Provide the [x, y] coordinate of the cell's center where the given text is located.  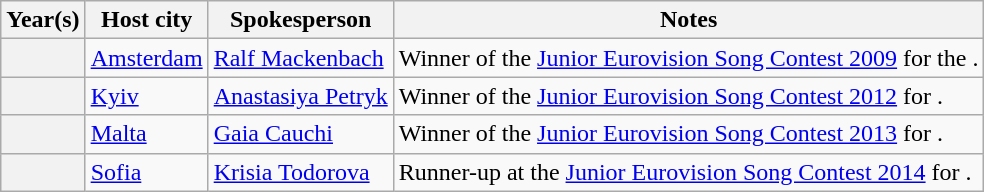
Anastasiya Petryk [300, 96]
Krisia Todorova [300, 172]
Gaia Cauchi [300, 134]
Notes [688, 20]
Winner of the Junior Eurovision Song Contest 2012 for . [688, 96]
Year(s) [43, 20]
Ralf Mackenbach [300, 58]
Spokesperson [300, 20]
Host city [146, 20]
Sofia [146, 172]
Winner of the Junior Eurovision Song Contest 2013 for . [688, 134]
Malta [146, 134]
Kyiv [146, 96]
Runner-up at the Junior Eurovision Song Contest 2014 for . [688, 172]
Winner of the Junior Eurovision Song Contest 2009 for the . [688, 58]
Amsterdam [146, 58]
